Return the (X, Y) coordinate for the center point of the cell that contains the specified text.  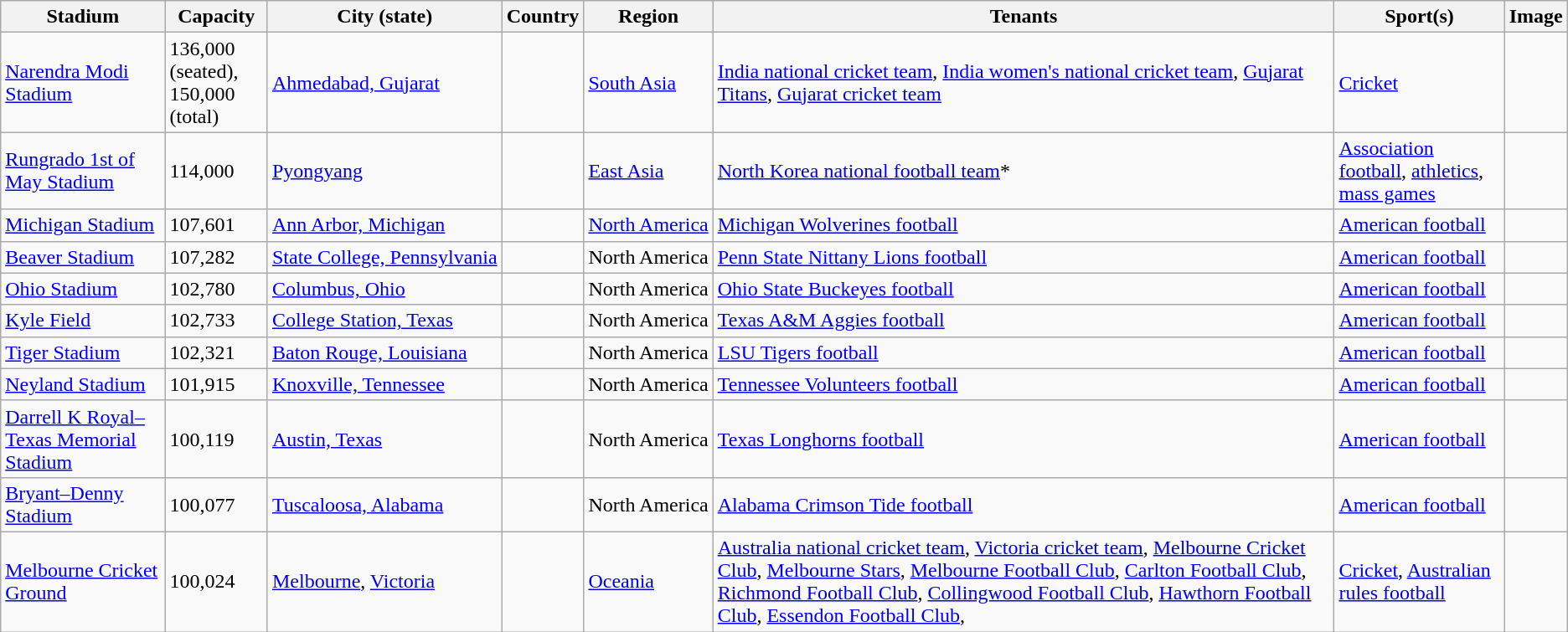
Association football, athletics, mass games (1419, 171)
Austin, Texas (384, 439)
136,000 (seated), 150,000 (total) (216, 82)
Tenants (1024, 17)
101,915 (216, 384)
Texas Longhorns football (1024, 439)
Columbus, Ohio (384, 289)
102,321 (216, 352)
102,733 (216, 321)
Tiger Stadium (83, 352)
Cricket (1419, 82)
Ohio State Buckeyes football (1024, 289)
114,000 (216, 171)
Sport(s) (1419, 17)
100,024 (216, 581)
South Asia (648, 82)
Tennessee Volunteers football (1024, 384)
Michigan Wolverines football (1024, 225)
Ann Arbor, Michigan (384, 225)
100,119 (216, 439)
100,077 (216, 504)
Region (648, 17)
Darrell K Royal–Texas Memorial Stadium (83, 439)
Pyongyang (384, 171)
107,282 (216, 257)
Bryant–Denny Stadium (83, 504)
Tuscaloosa, Alabama (384, 504)
Image (1536, 17)
Alabama Crimson Tide football (1024, 504)
Narendra Modi Stadium (83, 82)
State College, Pennsylvania (384, 257)
Michigan Stadium (83, 225)
India national cricket team, India women's national cricket team, Gujarat Titans, Gujarat cricket team (1024, 82)
Ohio Stadium (83, 289)
Knoxville, Tennessee (384, 384)
Beaver Stadium (83, 257)
Melbourne, Victoria (384, 581)
Neyland Stadium (83, 384)
Baton Rouge, Louisiana (384, 352)
Kyle Field (83, 321)
Stadium (83, 17)
Cricket, Australian rules football (1419, 581)
City (state) (384, 17)
Rungrado 1st of May Stadium (83, 171)
College Station, Texas (384, 321)
East Asia (648, 171)
LSU Tigers football (1024, 352)
Oceania (648, 581)
Melbourne Cricket Ground (83, 581)
107,601 (216, 225)
Ahmedabad, Gujarat (384, 82)
Country (543, 17)
Penn State Nittany Lions football (1024, 257)
Capacity (216, 17)
102,780 (216, 289)
Texas A&M Aggies football (1024, 321)
North Korea national football team* (1024, 171)
